Find where the given text appears and provide that cell's center as (X, Y) coordinate. 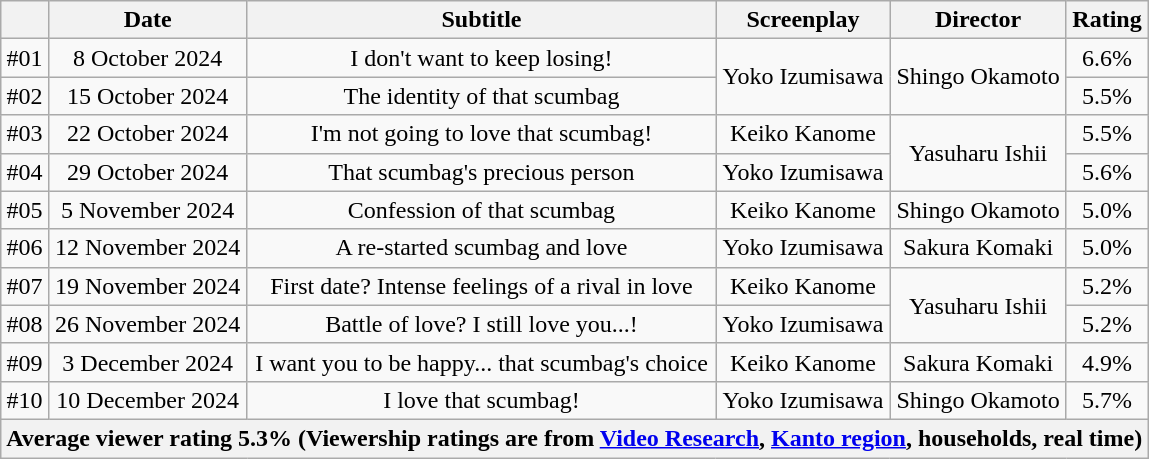
26 November 2024 (148, 324)
6.6% (1106, 58)
Date (148, 20)
#02 (25, 96)
#09 (25, 362)
19 November 2024 (148, 286)
15 October 2024 (148, 96)
#05 (25, 210)
#08 (25, 324)
12 November 2024 (148, 248)
22 October 2024 (148, 134)
I love that scumbag! (482, 400)
#07 (25, 286)
#10 (25, 400)
#06 (25, 248)
#03 (25, 134)
4.9% (1106, 362)
Subtitle (482, 20)
First date? Intense feelings of a rival in love (482, 286)
3 December 2024 (148, 362)
Director (978, 20)
10 December 2024 (148, 400)
29 October 2024 (148, 172)
8 October 2024 (148, 58)
Confession of that scumbag (482, 210)
5 November 2024 (148, 210)
5.6% (1106, 172)
5.7% (1106, 400)
A re-started scumbag and love (482, 248)
#04 (25, 172)
Average viewer rating 5.3% (Viewership ratings are from Video Research, Kanto region, households, real time) (574, 438)
Rating (1106, 20)
I'm not going to love that scumbag! (482, 134)
Battle of love? I still love you...! (482, 324)
That scumbag's precious person (482, 172)
Screenplay (803, 20)
I don't want to keep losing! (482, 58)
The identity of that scumbag (482, 96)
#01 (25, 58)
I want you to be happy... that scumbag's choice (482, 362)
